Capture the cell that displays the provided text and extract its (x, y) central coordinate. 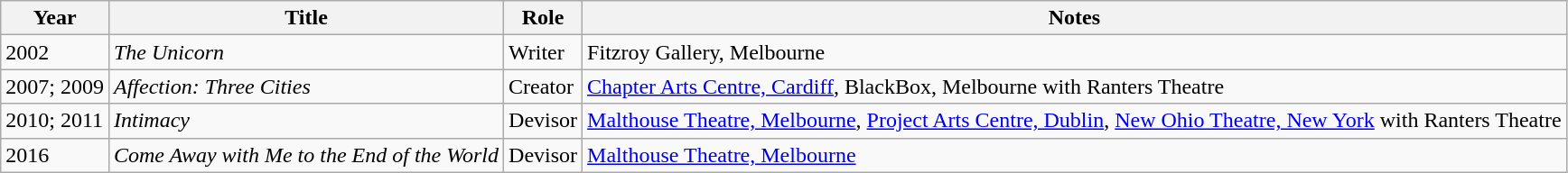
Title (305, 18)
2010; 2011 (55, 121)
Fitzroy Gallery, Melbourne (1075, 52)
Come Away with Me to the End of the World (305, 155)
2002 (55, 52)
Notes (1075, 18)
2016 (55, 155)
Chapter Arts Centre, Cardiff, BlackBox, Melbourne with Ranters Theatre (1075, 86)
Affection: Three Cities (305, 86)
Year (55, 18)
Creator (544, 86)
2007; 2009 (55, 86)
Role (544, 18)
Malthouse Theatre, Melbourne (1075, 155)
The Unicorn (305, 52)
Malthouse Theatre, Melbourne, Project Arts Centre, Dublin, New Ohio Theatre, New York with Ranters Theatre (1075, 121)
Writer (544, 52)
Intimacy (305, 121)
